Return the [x, y] coordinate for the center point of the cell that contains the specified text.  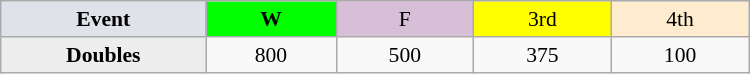
375 [543, 55]
100 [680, 55]
4th [680, 19]
3rd [543, 19]
500 [405, 55]
W [271, 19]
Event [104, 19]
800 [271, 55]
F [405, 19]
Doubles [104, 55]
